Pinpoint the cell where the given text exists, returning its [x, y] midpoint coordinate. 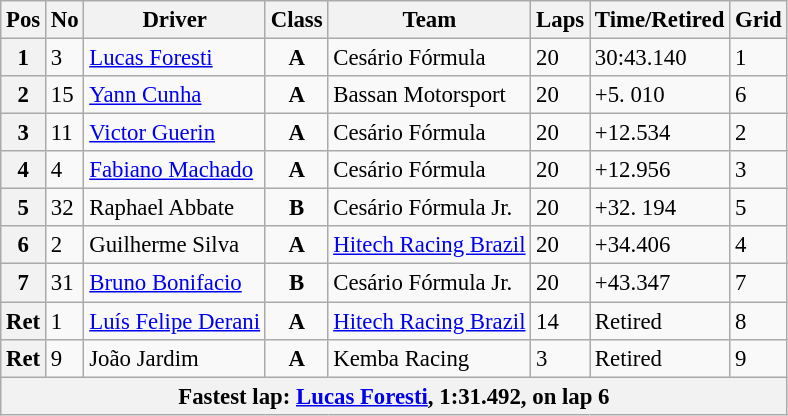
Guilherme Silva [174, 245]
+12.534 [660, 133]
Driver [174, 20]
Yann Cunha [174, 95]
30:43.140 [660, 58]
8 [758, 321]
Time/Retired [660, 20]
14 [560, 321]
+5. 010 [660, 95]
+43.347 [660, 283]
Class [296, 20]
15 [65, 95]
Raphael Abbate [174, 208]
João Jardim [174, 358]
Fastest lap: Lucas Foresti, 1:31.492, on lap 6 [394, 396]
Victor Guerin [174, 133]
Grid [758, 20]
Pos [24, 20]
Luís Felipe Derani [174, 321]
Fabiano Machado [174, 170]
11 [65, 133]
No [65, 20]
Kemba Racing [430, 358]
Lucas Foresti [174, 58]
Laps [560, 20]
+12.956 [660, 170]
+32. 194 [660, 208]
31 [65, 283]
32 [65, 208]
Team [430, 20]
+34.406 [660, 245]
Bruno Bonifacio [174, 283]
Bassan Motorsport [430, 95]
